Provide the [x, y] coordinate of the cell's center where the given text is located.  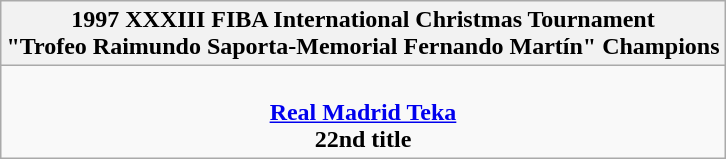
1997 XXXIII FIBA International Christmas Tournament"Trofeo Raimundo Saporta-Memorial Fernando Martín" Champions [363, 34]
Real Madrid Teka22nd title [363, 112]
